Pinpoint the cell where the given text exists, returning its [X, Y] midpoint coordinate. 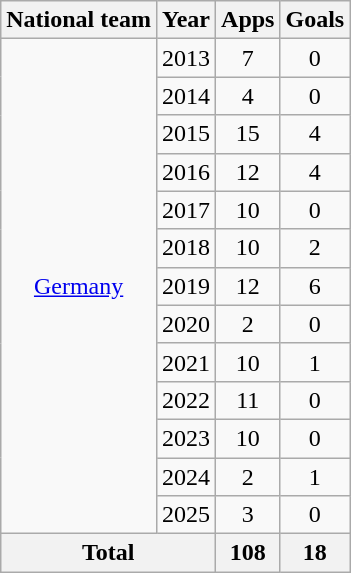
2021 [186, 362]
6 [315, 286]
3 [248, 515]
11 [248, 400]
15 [248, 134]
7 [248, 58]
Germany [79, 286]
Apps [248, 20]
2013 [186, 58]
Goals [315, 20]
2016 [186, 172]
2019 [186, 286]
2024 [186, 477]
18 [315, 553]
2018 [186, 248]
2020 [186, 324]
Total [108, 553]
2014 [186, 96]
2025 [186, 515]
2017 [186, 210]
Year [186, 20]
2015 [186, 134]
2023 [186, 438]
2022 [186, 400]
National team [79, 20]
108 [248, 553]
